Locate the cell with the specified text and output its (x, y) center coordinate. 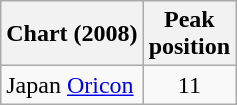
Chart (2008) (72, 34)
11 (189, 85)
Peakposition (189, 34)
Japan Oricon (72, 85)
